Search for the cell housing the specified text and yield its [X, Y] center coordinate. 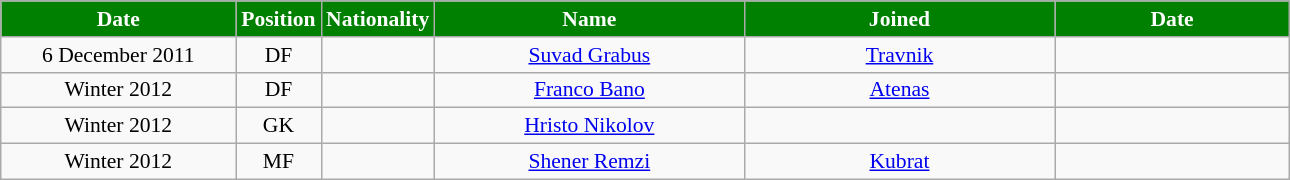
Nationality [378, 19]
Name [589, 19]
Atenas [899, 90]
Joined [899, 19]
Travnik [899, 55]
MF [278, 162]
Franco Bano [589, 90]
Shener Remzi [589, 162]
Hristo Nikolov [589, 126]
GK [278, 126]
Position [278, 19]
Kubrat [899, 162]
Suvad Grabus [589, 55]
6 December 2011 [118, 55]
